Search for the cell housing the specified text and yield its (X, Y) center coordinate. 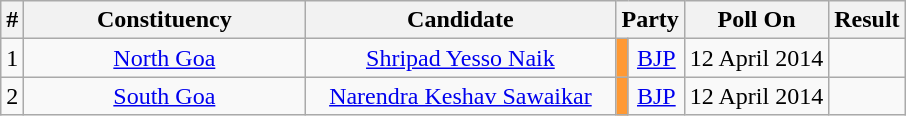
Candidate (460, 20)
North Goa (164, 58)
1 (12, 58)
Constituency (164, 20)
Narendra Keshav Sawaikar (460, 96)
Party (650, 20)
South Goa (164, 96)
Shripad Yesso Naik (460, 58)
2 (12, 96)
# (12, 20)
Poll On (756, 20)
Result (867, 20)
